Capture the cell that displays the provided text and extract its (X, Y) central coordinate. 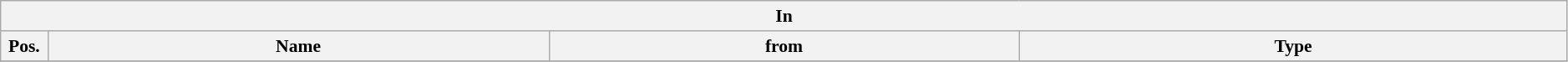
Name (298, 46)
from (784, 46)
Pos. (24, 46)
Type (1293, 46)
In (784, 16)
